Locate the cell with the specified text and output its [x, y] center coordinate. 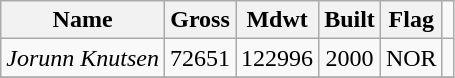
2000 [350, 58]
Gross [200, 20]
72651 [200, 58]
Flag [411, 20]
Built [350, 20]
122996 [278, 58]
Jorunn Knutsen [83, 58]
Mdwt [278, 20]
NOR [411, 58]
Name [83, 20]
